Search for the cell housing the specified text and yield its (X, Y) center coordinate. 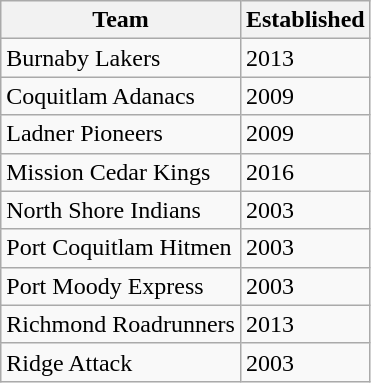
Team (121, 20)
Richmond Roadrunners (121, 324)
Mission Cedar Kings (121, 172)
Port Moody Express (121, 286)
2016 (305, 172)
Established (305, 20)
Coquitlam Adanacs (121, 96)
North Shore Indians (121, 210)
Ladner Pioneers (121, 134)
Burnaby Lakers (121, 58)
Port Coquitlam Hitmen (121, 248)
Ridge Attack (121, 362)
